Pinpoint the cell where the given text exists, returning its [x, y] midpoint coordinate. 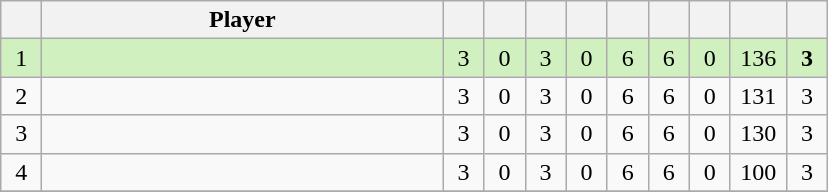
1 [22, 58]
Player [242, 20]
131 [758, 96]
2 [22, 96]
100 [758, 172]
136 [758, 58]
130 [758, 134]
4 [22, 172]
